Scan for the cell matching the given text and deliver its (X, Y) coordinate at center. 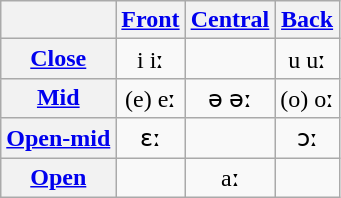
Open (58, 178)
(e) eː (150, 98)
ɛː (150, 138)
Back (308, 20)
Close (58, 59)
Front (150, 20)
ɔː (308, 138)
ə əː (230, 98)
Mid (58, 98)
aː (230, 178)
(o) oː (308, 98)
u uː (308, 59)
i iː (150, 59)
Central (230, 20)
Open-mid (58, 138)
